Scan for the cell matching the given text and deliver its (X, Y) coordinate at center. 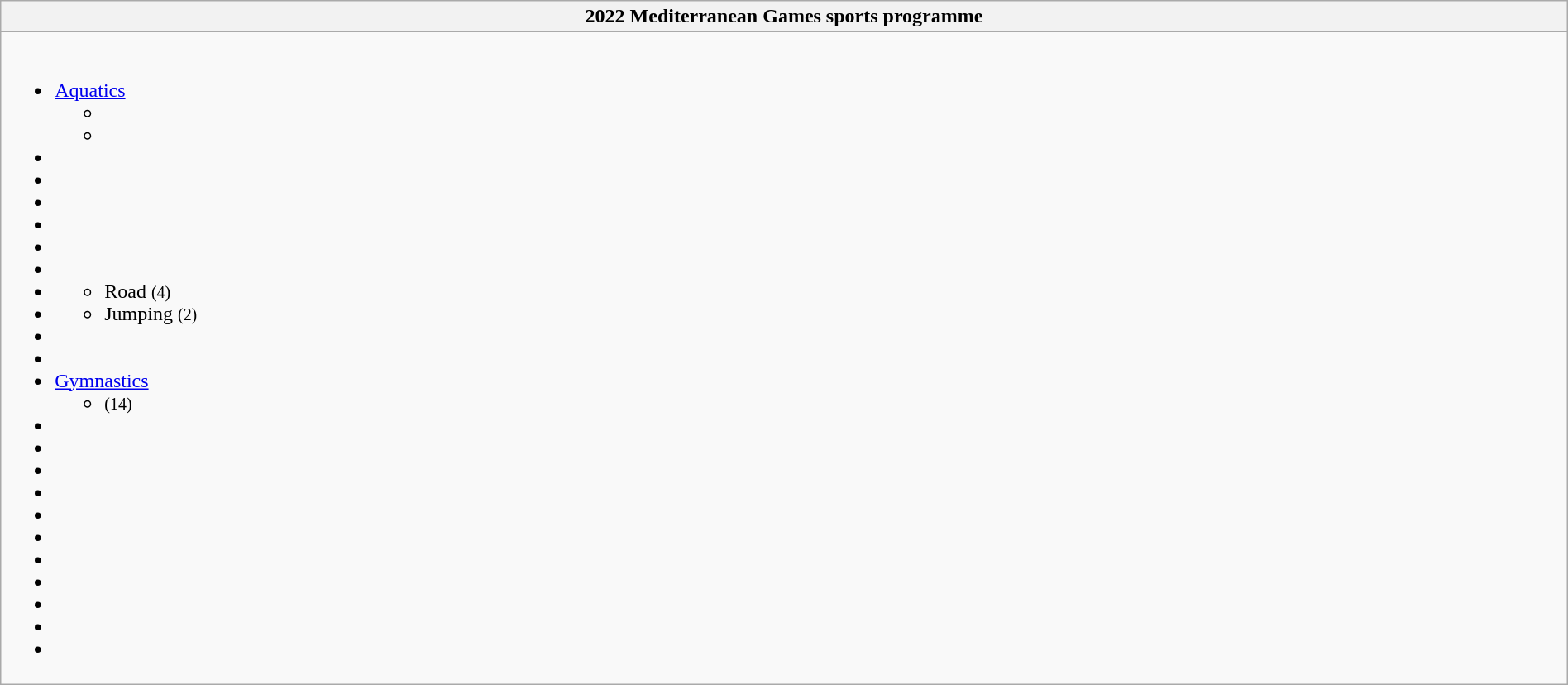
AquaticsRoad (4)Jumping (2)Gymnastics (14) (784, 358)
2022 Mediterranean Games sports programme (784, 17)
